Locate the cell with the specified text and output its [x, y] center coordinate. 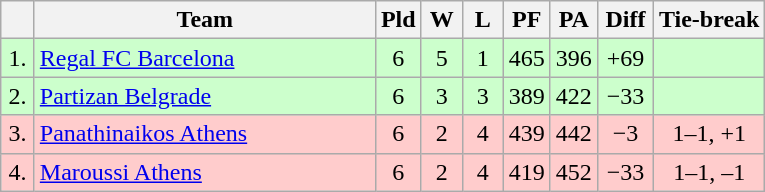
1. [18, 58]
442 [574, 134]
Partizan Belgrade [204, 96]
2. [18, 96]
452 [574, 172]
Pld [398, 20]
PF [526, 20]
4. [18, 172]
419 [526, 172]
389 [526, 96]
465 [526, 58]
396 [574, 58]
1 [482, 58]
Diff [625, 20]
Maroussi Athens [204, 172]
Tie-break [709, 20]
439 [526, 134]
Team [204, 20]
Regal FC Barcelona [204, 58]
W [442, 20]
Panathinaikos Athens [204, 134]
422 [574, 96]
3. [18, 134]
L [482, 20]
PA [574, 20]
5 [442, 58]
1–1, +1 [709, 134]
+69 [625, 58]
1–1, –1 [709, 172]
−3 [625, 134]
